Search for the cell housing the specified text and yield its (x, y) center coordinate. 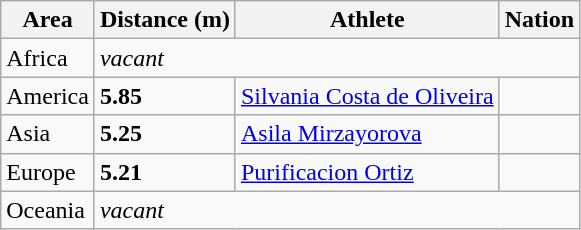
Africa (48, 58)
America (48, 96)
Asila Mirzayorova (367, 134)
Athlete (367, 20)
Silvania Costa de Oliveira (367, 96)
Area (48, 20)
Nation (539, 20)
Distance (m) (164, 20)
Purificacion Ortiz (367, 172)
5.25 (164, 134)
Asia (48, 134)
5.85 (164, 96)
Oceania (48, 210)
5.21 (164, 172)
Europe (48, 172)
